Find where the given text appears and provide that cell's center as [x, y] coordinate. 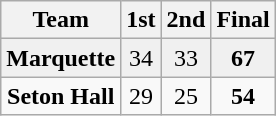
67 [243, 58]
25 [186, 96]
54 [243, 96]
29 [141, 96]
Team [61, 20]
34 [141, 58]
1st [141, 20]
Marquette [61, 58]
Seton Hall [61, 96]
Final [243, 20]
2nd [186, 20]
33 [186, 58]
